Provide the (X, Y) coordinate of the cell's center where the given text is located.  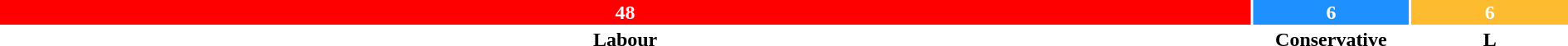
48 (626, 12)
